Search for the cell housing the specified text and yield its (X, Y) center coordinate. 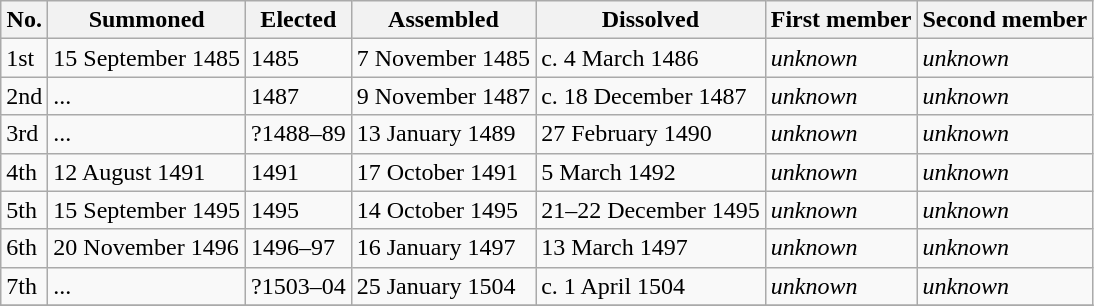
?1488–89 (299, 134)
?1503–04 (299, 286)
2nd (24, 96)
21–22 December 1495 (651, 210)
20 November 1496 (147, 248)
1485 (299, 58)
13 March 1497 (651, 248)
9 November 1487 (443, 96)
15 September 1495 (147, 210)
1487 (299, 96)
17 October 1491 (443, 172)
First member (841, 20)
4th (24, 172)
c. 4 March 1486 (651, 58)
5 March 1492 (651, 172)
c. 18 December 1487 (651, 96)
Second member (1005, 20)
1st (24, 58)
15 September 1485 (147, 58)
14 October 1495 (443, 210)
No. (24, 20)
1496–97 (299, 248)
6th (24, 248)
7 November 1485 (443, 58)
3rd (24, 134)
27 February 1490 (651, 134)
Summoned (147, 20)
Dissolved (651, 20)
16 January 1497 (443, 248)
1491 (299, 172)
1495 (299, 210)
25 January 1504 (443, 286)
5th (24, 210)
c. 1 April 1504 (651, 286)
Assembled (443, 20)
13 January 1489 (443, 134)
7th (24, 286)
12 August 1491 (147, 172)
Elected (299, 20)
